Pinpoint the cell where the given text exists, returning its [X, Y] midpoint coordinate. 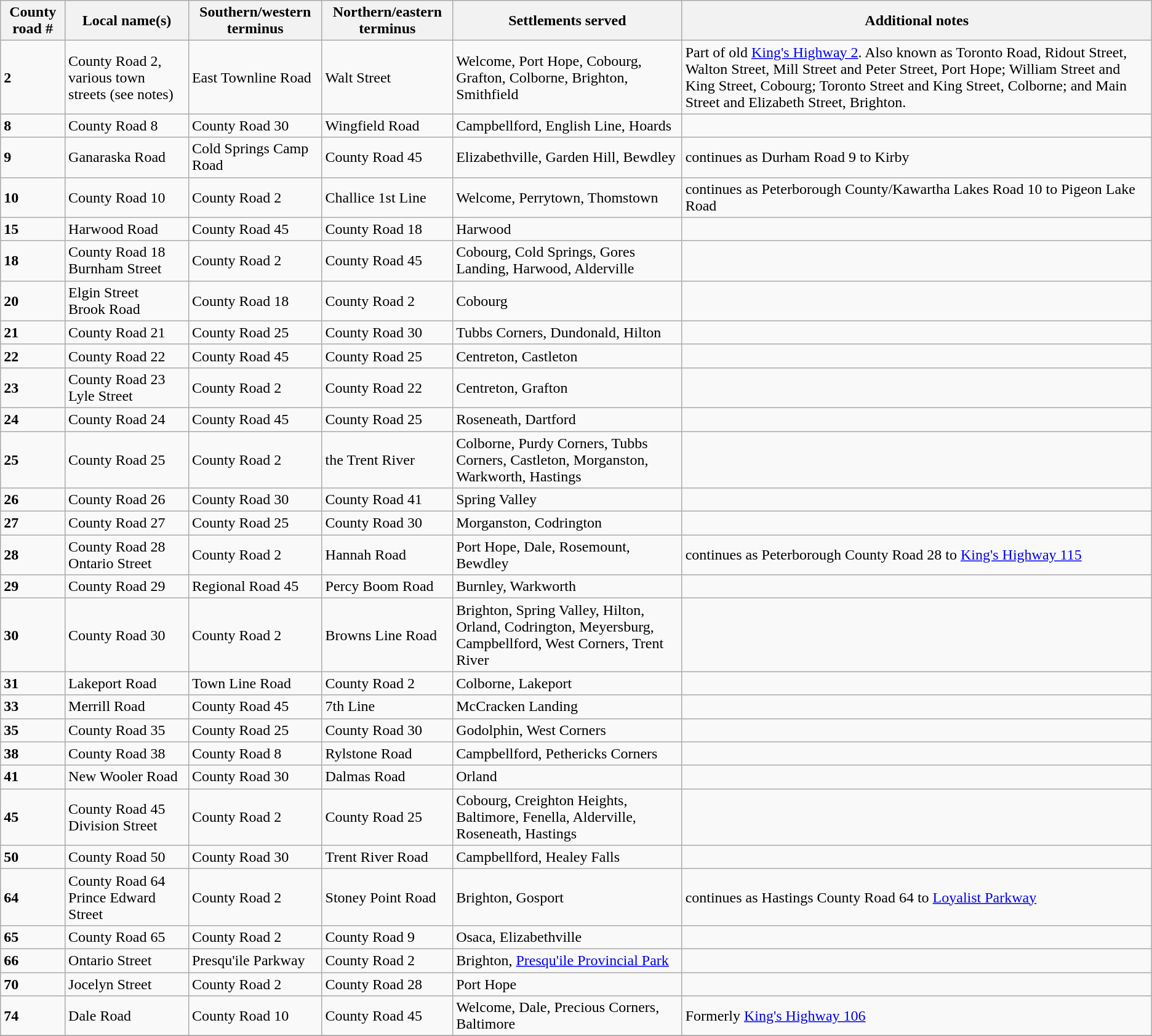
29 [33, 587]
74 [33, 1016]
Stoney Point Road [388, 897]
Elgin StreetBrook Road [127, 300]
Rylstone Road [388, 753]
2 [33, 78]
Colborne, Purdy Corners, Tubbs Corners, Castleton, Morganston, Warkworth, Hastings [567, 459]
Wingfield Road [388, 126]
Harwood [567, 229]
continues as Peterborough County/Kawartha Lakes Road 10 to Pigeon Lake Road [917, 197]
28 [33, 555]
Brighton, Presqu'ile Provincial Park [567, 960]
County Road 26 [127, 500]
Regional Road 45 [255, 587]
County Road 21 [127, 332]
Harwood Road [127, 229]
Presqu'ile Parkway [255, 960]
Percy Boom Road [388, 587]
County Road 45Division Street [127, 817]
Godolphin, West Corners [567, 730]
Welcome, Port Hope, Cobourg, Grafton, Colborne, Brighton, Smithfield [567, 78]
New Wooler Road [127, 777]
27 [33, 523]
23 [33, 388]
66 [33, 960]
20 [33, 300]
Welcome, Dale, Precious Corners, Baltimore [567, 1016]
22 [33, 356]
the Trent River [388, 459]
Town Line Road [255, 683]
County Road 24 [127, 419]
21 [33, 332]
Challice 1st Line [388, 197]
50 [33, 857]
Cobourg [567, 300]
Trent River Road [388, 857]
Ontario Street [127, 960]
65 [33, 937]
County Road 18Burnham Street [127, 261]
Formerly King's Highway 106 [917, 1016]
Centreton, Grafton [567, 388]
Dalmas Road [388, 777]
24 [33, 419]
Spring Valley [567, 500]
continues as Durham Road 9 to Kirby [917, 158]
7th Line [388, 707]
Brighton, Gosport [567, 897]
35 [33, 730]
25 [33, 459]
Jocelyn Street [127, 984]
Walt Street [388, 78]
18 [33, 261]
8 [33, 126]
41 [33, 777]
15 [33, 229]
Browns Line Road [388, 635]
Colborne, Lakeport [567, 683]
County Road 23Lyle Street [127, 388]
County Road 28Ontario Street [127, 555]
Northern/eastern terminus [388, 21]
County Road 41 [388, 500]
Additional notes [917, 21]
Port Hope [567, 984]
continues as Peterborough County Road 28 to King's Highway 115 [917, 555]
Welcome, Perrytown, Thomstown [567, 197]
Centreton, Castleton [567, 356]
9 [33, 158]
Campbellford, Pethericks Corners [567, 753]
Elizabethville, Garden Hill, Bewdley [567, 158]
County Road 50 [127, 857]
continues as Hastings County Road 64 to Loyalist Parkway [917, 897]
Dale Road [127, 1016]
Cold Springs Camp Road [255, 158]
10 [33, 197]
Tubbs Corners, Dundonald, Hilton [567, 332]
Hannah Road [388, 555]
Port Hope, Dale, Rosemount, Bewdley [567, 555]
Morganston, Codrington [567, 523]
County Road 64Prince Edward Street [127, 897]
Brighton, Spring Valley, Hilton, Orland, Codrington, Meyersburg, Campbellford, West Corners, Trent River [567, 635]
70 [33, 984]
26 [33, 500]
County Road 38 [127, 753]
Settlements served [567, 21]
County Road 29 [127, 587]
30 [33, 635]
45 [33, 817]
McCracken Landing [567, 707]
Campbellford, English Line, Hoards [567, 126]
Southern/western terminus [255, 21]
Orland [567, 777]
Campbellford, Healey Falls [567, 857]
Roseneath, Dartford [567, 419]
County Road 27 [127, 523]
Cobourg, Cold Springs, Gores Landing, Harwood, Alderville [567, 261]
County Road 2, various town streets (see notes) [127, 78]
33 [33, 707]
East Townline Road [255, 78]
Merrill Road [127, 707]
County Road 35 [127, 730]
County Road 65 [127, 937]
38 [33, 753]
County Road 9 [388, 937]
Lakeport Road [127, 683]
Ganaraska Road [127, 158]
31 [33, 683]
Burnley, Warkworth [567, 587]
County Road 28 [388, 984]
Local name(s) [127, 21]
County road # [33, 21]
Osaca, Elizabethville [567, 937]
Cobourg, Creighton Heights, Baltimore, Fenella, Alderville, Roseneath, Hastings [567, 817]
64 [33, 897]
